Locate the cell with the specified text and output its [x, y] center coordinate. 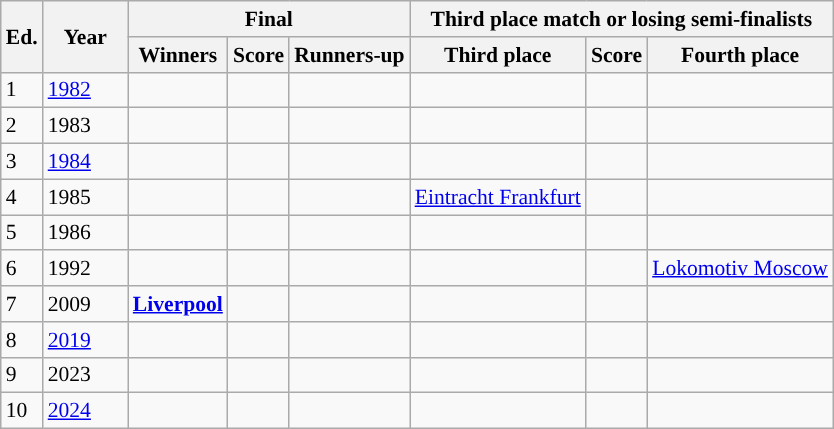
Runners-up [349, 55]
4 [22, 197]
2023 [86, 375]
1986 [86, 233]
Final [269, 19]
3 [22, 162]
Lokomotiv Moscow [740, 269]
1985 [86, 197]
10 [22, 411]
2024 [86, 411]
1 [22, 90]
6 [22, 269]
Liverpool [178, 304]
Fourth place [740, 55]
Winners [178, 55]
Ed. [22, 36]
8 [22, 340]
2009 [86, 304]
1983 [86, 126]
Third place [498, 55]
9 [22, 375]
Year [86, 36]
Third place match or losing semi-finalists [622, 19]
Eintracht Frankfurt [498, 197]
5 [22, 233]
2019 [86, 340]
1982 [86, 90]
1984 [86, 162]
2 [22, 126]
1992 [86, 269]
7 [22, 304]
